Search for the cell housing the specified text and yield its [x, y] center coordinate. 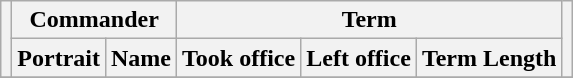
Commander [94, 20]
Term [370, 20]
Name [140, 58]
Left office [359, 58]
Term Length [489, 58]
Took office [239, 58]
Portrait [59, 58]
